Locate the cell with the specified text and output its (X, Y) center coordinate. 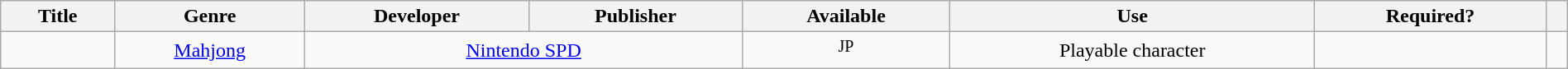
Developer (417, 16)
Nintendo SPD (524, 51)
Available (847, 16)
JP (847, 51)
Use (1131, 16)
Required? (1431, 16)
Genre (210, 16)
Publisher (635, 16)
Playable character (1131, 51)
Mahjong (210, 51)
Title (58, 16)
